Search for the cell housing the specified text and yield its (X, Y) center coordinate. 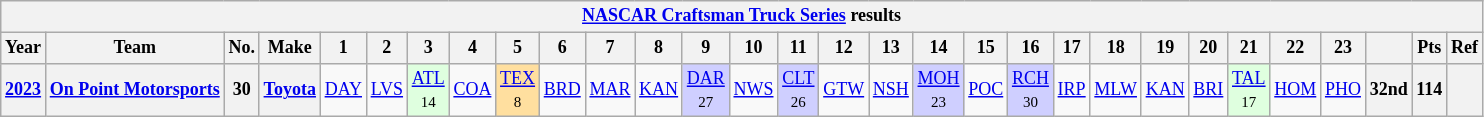
Ref (1465, 48)
2023 (24, 90)
7 (610, 48)
114 (1430, 90)
9 (706, 48)
16 (1031, 48)
NSH (890, 90)
Pts (1430, 48)
2 (386, 48)
Team (134, 48)
HOM (1296, 90)
8 (659, 48)
TAL17 (1249, 90)
Toyota (290, 90)
11 (798, 48)
NWS (754, 90)
18 (1116, 48)
COA (472, 90)
GTW (844, 90)
IRP (1072, 90)
4 (472, 48)
12 (844, 48)
5 (518, 48)
On Point Motorsports (134, 90)
10 (754, 48)
MOH23 (938, 90)
Make (290, 48)
ATL14 (428, 90)
17 (1072, 48)
22 (1296, 48)
19 (1165, 48)
Year (24, 48)
TEX8 (518, 90)
15 (986, 48)
No. (242, 48)
30 (242, 90)
20 (1208, 48)
21 (1249, 48)
23 (1344, 48)
POC (986, 90)
3 (428, 48)
14 (938, 48)
13 (890, 48)
RCH30 (1031, 90)
DAY (343, 90)
BRD (562, 90)
LVS (386, 90)
NASCAR Craftsman Truck Series results (742, 16)
PHO (1344, 90)
CLT26 (798, 90)
DAR27 (706, 90)
MLW (1116, 90)
1 (343, 48)
BRI (1208, 90)
MAR (610, 90)
32nd (1388, 90)
6 (562, 48)
